Identify which cell holds the provided text, then report its (x, y) central coordinate. 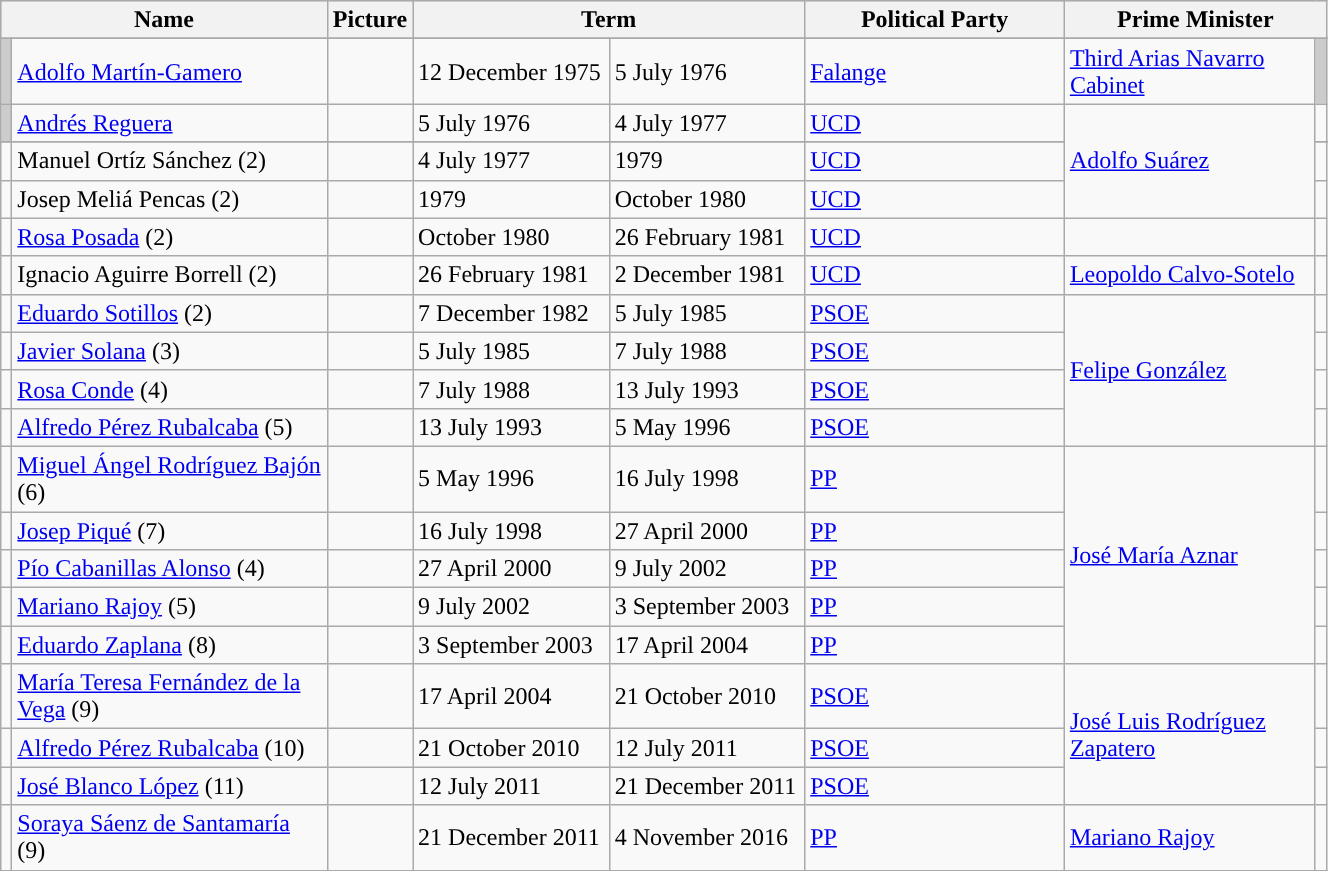
Eduardo Sotillos (2) (170, 313)
Josep Meliá Pencas (2) (170, 199)
Picture (370, 20)
José Blanco López (11) (170, 786)
Pío Cabanillas Alonso (4) (170, 569)
Falange (935, 72)
Political Party (935, 20)
Javier Solana (3) (170, 351)
José María Aznar (1190, 554)
Andrés Reguera (170, 123)
12 December 1975 (512, 72)
Adolfo Suárez (1190, 161)
4 November 2016 (707, 838)
2 December 1981 (707, 275)
Leopoldo Calvo-Sotelo (1190, 275)
Name (164, 20)
Mariano Rajoy (1190, 838)
Rosa Conde (4) (170, 389)
Alfredo Pérez Rubalcaba (5) (170, 427)
José Luis Rodríguez Zapatero (1190, 734)
María Teresa Fernández de la Vega (9) (170, 696)
Josep Piqué (7) (170, 531)
Adolfo Martín-Gamero (170, 72)
7 December 1982 (512, 313)
Eduardo Zaplana (8) (170, 645)
Rosa Posada (2) (170, 237)
Miguel Ángel Rodríguez Bajón (6) (170, 478)
Third Arias Navarro Cabinet (1190, 72)
Mariano Rajoy (5) (170, 607)
Prime Minister (1195, 20)
Term (609, 20)
Soraya Sáenz de Santamaría (9) (170, 838)
Manuel Ortíz Sánchez (2) (170, 161)
Felipe González (1190, 370)
Ignacio Aguirre Borrell (2) (170, 275)
Alfredo Pérez Rubalcaba (10) (170, 748)
